Return the [x, y] coordinate for the center point of the cell that contains the specified text.  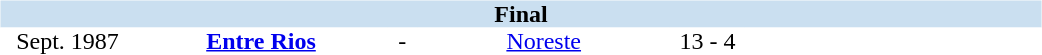
Sept. 1987 [67, 42]
Final [520, 14]
- [402, 42]
Entre Rios [262, 42]
Noreste [544, 42]
13 - 4 [707, 42]
